Scan for the cell matching the given text and deliver its (X, Y) coordinate at center. 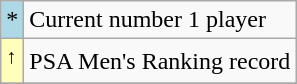
Current number 1 player (160, 20)
* (12, 20)
PSA Men's Ranking record (160, 62)
↑ (12, 62)
